Output the (x, y) coordinate of the center of the cell containing the given text.  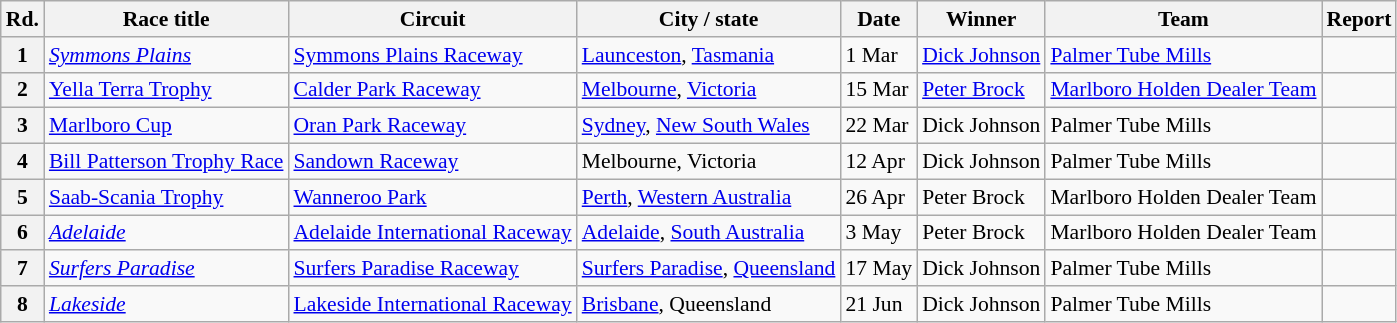
Winner (981, 19)
Report (1360, 19)
12 Apr (878, 162)
Brisbane, Queensland (709, 304)
Date (878, 19)
Team (1183, 19)
6 (22, 233)
Race title (166, 19)
22 Mar (878, 126)
Launceston, Tasmania (709, 55)
Marlboro Cup (166, 126)
7 (22, 269)
4 (22, 162)
Calder Park Raceway (432, 90)
Surfers Paradise (166, 269)
Sandown Raceway (432, 162)
Adelaide, South Australia (709, 233)
Saab-Scania Trophy (166, 197)
1 (22, 55)
Perth, Western Australia (709, 197)
8 (22, 304)
Wanneroo Park (432, 197)
Surfers Paradise Raceway (432, 269)
2 (22, 90)
Oran Park Raceway (432, 126)
17 May (878, 269)
Yella Terra Trophy (166, 90)
5 (22, 197)
Surfers Paradise, Queensland (709, 269)
Bill Patterson Trophy Race (166, 162)
15 Mar (878, 90)
Symmons Plains (166, 55)
Circuit (432, 19)
26 Apr (878, 197)
Adelaide (166, 233)
City / state (709, 19)
Adelaide International Raceway (432, 233)
3 (22, 126)
Sydney, New South Wales (709, 126)
Symmons Plains Raceway (432, 55)
Lakeside International Raceway (432, 304)
1 Mar (878, 55)
Lakeside (166, 304)
3 May (878, 233)
Rd. (22, 19)
21 Jun (878, 304)
